Identify which cell holds the provided text, then report its [X, Y] central coordinate. 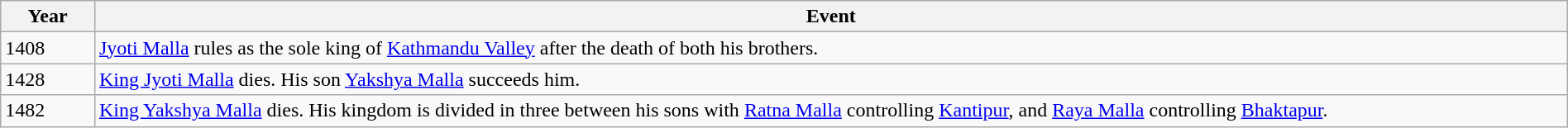
1482 [48, 111]
King Jyoti Malla dies. His son Yakshya Malla succeeds him. [830, 79]
Jyoti Malla rules as the sole king of Kathmandu Valley after the death of both his brothers. [830, 48]
Event [830, 17]
1428 [48, 79]
1408 [48, 48]
Year [48, 17]
